Search for the cell housing the specified text and yield its [x, y] center coordinate. 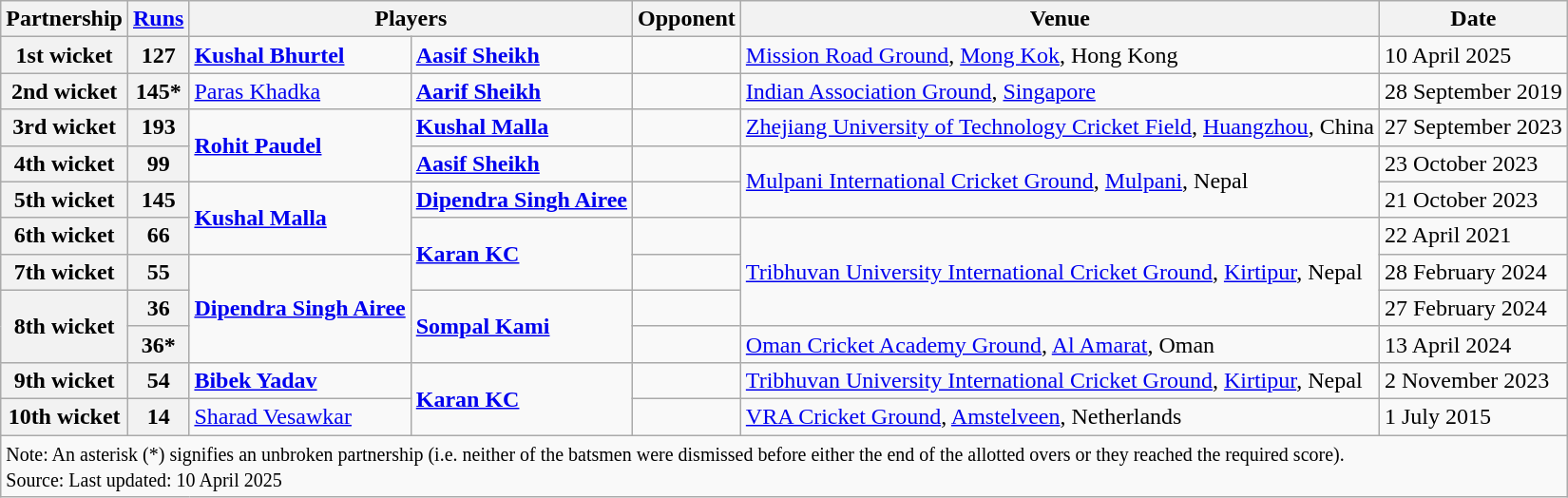
Date [1473, 19]
4th wicket [65, 163]
Players [411, 19]
66 [158, 236]
145 [158, 200]
2 November 2023 [1473, 380]
99 [158, 163]
Venue [1060, 19]
28 September 2019 [1473, 91]
Oman Cricket Academy Ground, Al Amarat, Oman [1060, 344]
Mulpani International Cricket Ground, Mulpani, Nepal [1060, 182]
6th wicket [65, 236]
Opponent [687, 19]
36* [158, 344]
54 [158, 380]
5th wicket [65, 200]
27 February 2024 [1473, 308]
22 April 2021 [1473, 236]
Rohit Paudel [300, 145]
Paras Khadka [300, 91]
VRA Cricket Ground, Amstelveen, Netherlands [1060, 416]
Kushal Bhurtel [300, 55]
9th wicket [65, 380]
2nd wicket [65, 91]
10 April 2025 [1473, 55]
Sompal Kami [521, 326]
23 October 2023 [1473, 163]
13 April 2024 [1473, 344]
193 [158, 127]
27 September 2023 [1473, 127]
145* [158, 91]
Mission Road Ground, Mong Kok, Hong Kong [1060, 55]
10th wicket [65, 416]
Sharad Vesawkar [300, 416]
1st wicket [65, 55]
8th wicket [65, 326]
Partnership [65, 19]
Bibek Yadav [300, 380]
55 [158, 272]
Aarif Sheikh [521, 91]
7th wicket [65, 272]
3rd wicket [65, 127]
14 [158, 416]
Zhejiang University of Technology Cricket Field, Huangzhou, China [1060, 127]
28 February 2024 [1473, 272]
127 [158, 55]
21 October 2023 [1473, 200]
Runs [158, 19]
Indian Association Ground, Singapore [1060, 91]
36 [158, 308]
1 July 2015 [1473, 416]
